For the text-containing cell, return its midpoint in (X, Y) coordinate format. 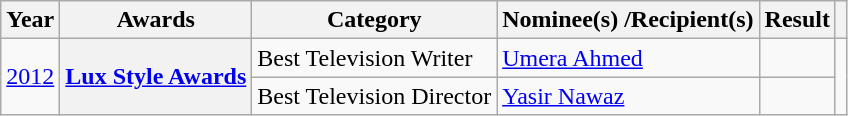
Awards (156, 20)
Best Television Writer (374, 58)
Year (30, 20)
Result (797, 20)
Lux Style Awards (156, 77)
2012 (30, 77)
Yasir Nawaz (628, 96)
Best Television Director (374, 96)
Umera Ahmed (628, 58)
Nominee(s) /Recipient(s) (628, 20)
Category (374, 20)
